Pinpoint the cell where the given text exists, returning its [X, Y] midpoint coordinate. 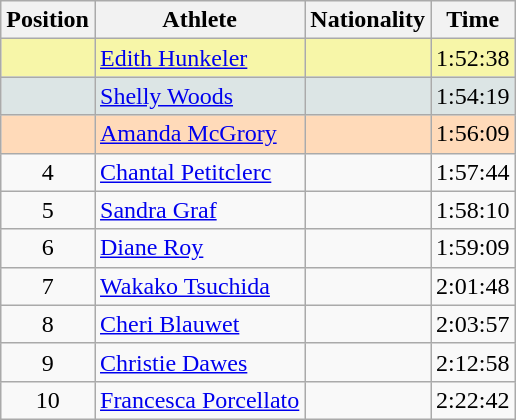
1:54:19 [473, 96]
1:59:09 [473, 248]
4 [48, 172]
Sandra Graf [199, 210]
2:01:48 [473, 286]
5 [48, 210]
Time [473, 20]
10 [48, 400]
8 [48, 324]
2:12:58 [473, 362]
1:56:09 [473, 134]
Christie Dawes [199, 362]
2:22:42 [473, 400]
Shelly Woods [199, 96]
Athlete [199, 20]
6 [48, 248]
Nationality [368, 20]
Diane Roy [199, 248]
1:58:10 [473, 210]
Position [48, 20]
1:52:38 [473, 58]
Cheri Blauwet [199, 324]
Amanda McGrory [199, 134]
Wakako Tsuchida [199, 286]
1:57:44 [473, 172]
Chantal Petitclerc [199, 172]
7 [48, 286]
Edith Hunkeler [199, 58]
9 [48, 362]
Francesca Porcellato [199, 400]
2:03:57 [473, 324]
